From the cell containing the given text, extract its center point as (X, Y) coordinate. 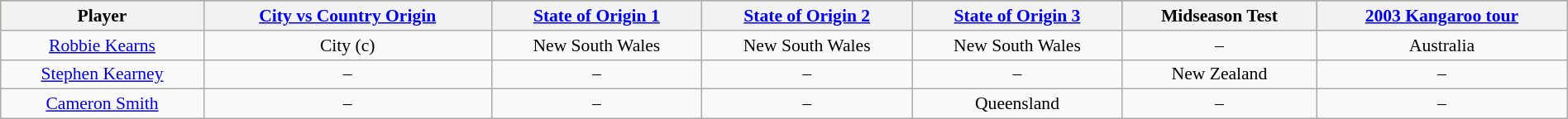
New Zealand (1219, 74)
City vs Country Origin (347, 16)
Cameron Smith (103, 104)
State of Origin 2 (807, 16)
State of Origin 1 (596, 16)
Robbie Kearns (103, 45)
Stephen Kearney (103, 74)
Australia (1442, 45)
Midseason Test (1219, 16)
City (c) (347, 45)
Player (103, 16)
State of Origin 3 (1017, 16)
Queensland (1017, 104)
2003 Kangaroo tour (1442, 16)
